Identify which cell holds the provided text, then report its (x, y) central coordinate. 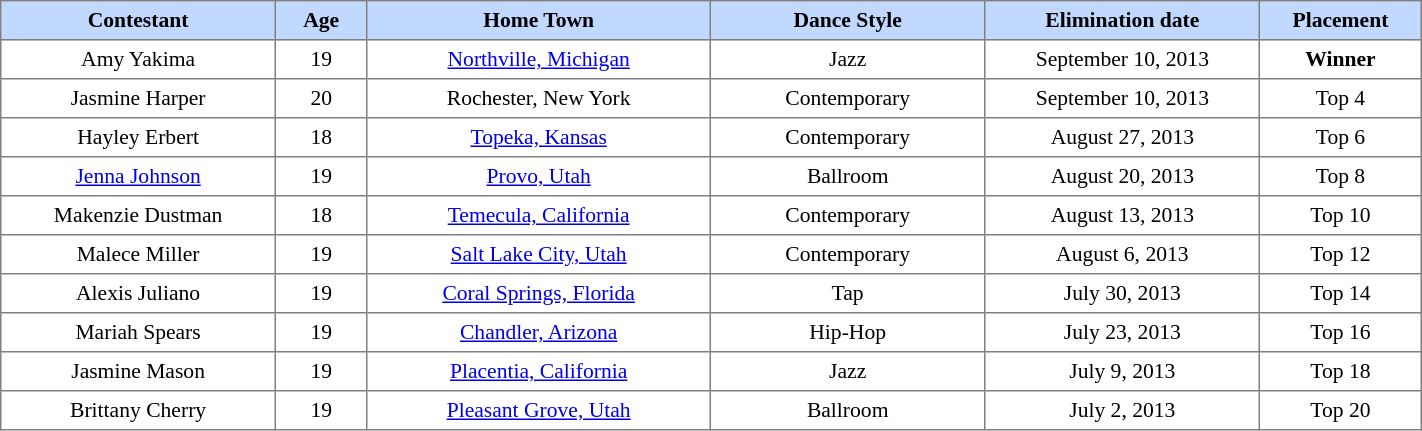
Mariah Spears (138, 332)
August 27, 2013 (1122, 138)
Top 6 (1341, 138)
Top 18 (1341, 372)
Age (321, 20)
Brittany Cherry (138, 410)
Topeka, Kansas (538, 138)
Northville, Michigan (538, 60)
Contestant (138, 20)
Top 16 (1341, 332)
Jenna Johnson (138, 176)
Pleasant Grove, Utah (538, 410)
August 13, 2013 (1122, 216)
Top 14 (1341, 294)
Malece Miller (138, 254)
Home Town (538, 20)
Alexis Juliano (138, 294)
Amy Yakima (138, 60)
July 9, 2013 (1122, 372)
July 23, 2013 (1122, 332)
Rochester, New York (538, 98)
Hip-Hop (848, 332)
Winner (1341, 60)
Makenzie Dustman (138, 216)
Placement (1341, 20)
July 30, 2013 (1122, 294)
Top 4 (1341, 98)
Top 20 (1341, 410)
Top 10 (1341, 216)
Top 8 (1341, 176)
Salt Lake City, Utah (538, 254)
Jasmine Mason (138, 372)
Chandler, Arizona (538, 332)
Dance Style (848, 20)
Temecula, California (538, 216)
Elimination date (1122, 20)
August 20, 2013 (1122, 176)
Coral Springs, Florida (538, 294)
Tap (848, 294)
Jasmine Harper (138, 98)
August 6, 2013 (1122, 254)
Placentia, California (538, 372)
Provo, Utah (538, 176)
July 2, 2013 (1122, 410)
Top 12 (1341, 254)
20 (321, 98)
Hayley Erbert (138, 138)
